Find where the given text appears and provide that cell's center as (x, y) coordinate. 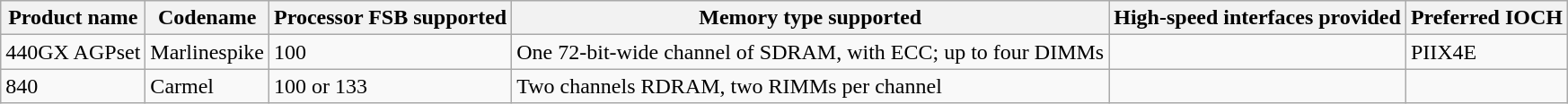
100 or 133 (391, 86)
840 (74, 86)
Codename (207, 18)
100 (391, 52)
High-speed interfaces provided (1257, 18)
Processor FSB supported (391, 18)
Memory type supported (810, 18)
Carmel (207, 86)
Two channels RDRAM, two RIMMs per channel (810, 86)
Product name (74, 18)
PIIX4E (1486, 52)
One 72-bit-wide channel of SDRAM, with ECC; up to four DIMMs (810, 52)
Marlinespike (207, 52)
Preferred IOCH (1486, 18)
440GX AGPset (74, 52)
